Capture the cell that displays the provided text and extract its [X, Y] central coordinate. 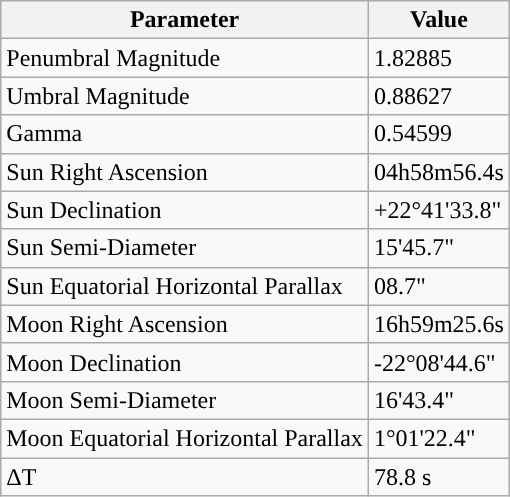
Sun Right Ascension [185, 172]
04h58m56.4s [438, 172]
Sun Semi-Diameter [185, 248]
ΔT [185, 477]
Moon Declination [185, 362]
Sun Declination [185, 210]
1°01'22.4" [438, 438]
16h59m25.6s [438, 324]
Sun Equatorial Horizontal Parallax [185, 286]
15'45.7" [438, 248]
Parameter [185, 20]
78.8 s [438, 477]
0.88627 [438, 96]
Umbral Magnitude [185, 96]
-22°08'44.6" [438, 362]
08.7" [438, 286]
Moon Equatorial Horizontal Parallax [185, 438]
+22°41'33.8" [438, 210]
Penumbral Magnitude [185, 58]
1.82885 [438, 58]
Gamma [185, 134]
16'43.4" [438, 400]
0.54599 [438, 134]
Moon Right Ascension [185, 324]
Value [438, 20]
Moon Semi-Diameter [185, 400]
